Provide the [X, Y] coordinate of the cell's center where the given text is located.  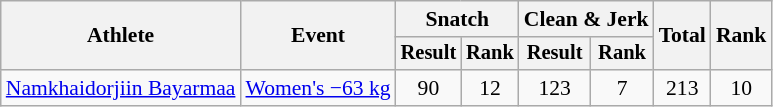
Clean & Jerk [586, 19]
Event [318, 36]
Women's −63 kg [318, 88]
123 [555, 88]
12 [490, 88]
213 [682, 88]
Snatch [458, 19]
90 [429, 88]
10 [742, 88]
7 [622, 88]
Athlete [121, 36]
Total [682, 36]
Namkhaidorjiin Bayarmaa [121, 88]
